Determine the [x, y] coordinate at the center of the cell enclosing the given text.  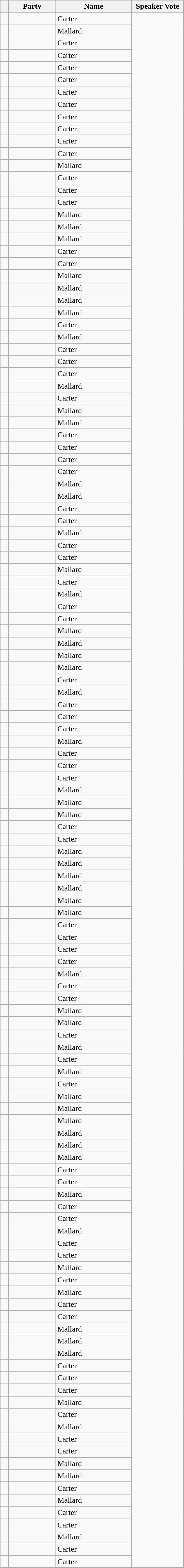
Speaker Vote [158, 6]
Party [32, 6]
Name [94, 6]
